From the cell containing the given text, extract its center point as [x, y] coordinate. 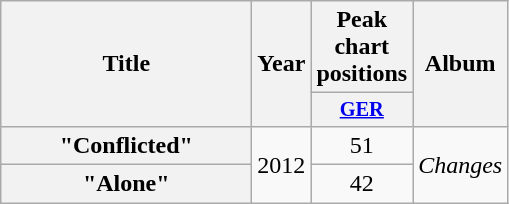
Peak chart positions [362, 47]
Changes [460, 164]
Year [282, 64]
GER [362, 110]
42 [362, 184]
Title [126, 64]
2012 [282, 164]
"Alone" [126, 184]
51 [362, 145]
"Conflicted" [126, 145]
Album [460, 64]
